Extract the (X, Y) coordinate from the center of the cell holding the provided text.  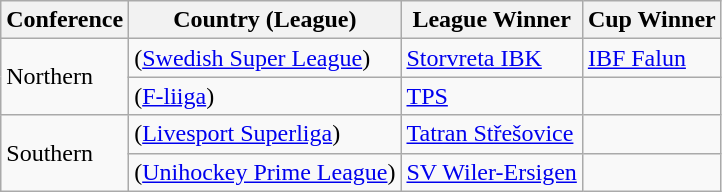
Southern (65, 153)
(Livesport Superliga) (265, 134)
Storvreta IBK (492, 58)
(Swedish Super League) (265, 58)
Northern (65, 77)
Cup Winner (652, 20)
SV Wiler-Ersigen (492, 172)
IBF Falun (652, 58)
(Unihockey Prime League) (265, 172)
League Winner (492, 20)
Country (League) (265, 20)
Conference (65, 20)
TPS (492, 96)
(F-liiga) (265, 96)
Tatran Střešovice (492, 134)
